For the text-containing cell, return its midpoint in (x, y) coordinate format. 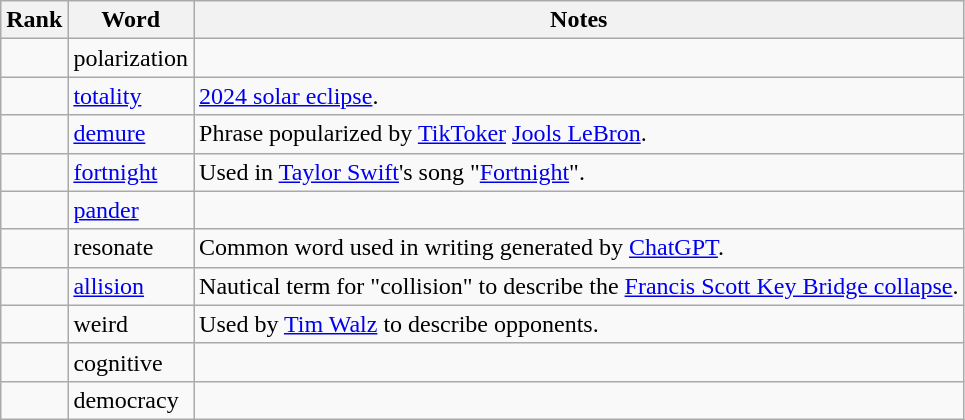
cognitive (131, 362)
allision (131, 286)
polarization (131, 58)
fortnight (131, 172)
Word (131, 20)
Phrase popularized by TikToker Jools LeBron. (579, 134)
pander (131, 210)
Notes (579, 20)
Common word used in writing generated by ChatGPT. (579, 248)
2024 solar eclipse. (579, 96)
demure (131, 134)
Rank (34, 20)
democracy (131, 400)
Used in Taylor Swift's song "Fortnight". (579, 172)
resonate (131, 248)
Used by Tim Walz to describe opponents. (579, 324)
weird (131, 324)
Nautical term for "collision" to describe the Francis Scott Key Bridge collapse. (579, 286)
totality (131, 96)
